Determine the (X, Y) coordinate at the center of the cell enclosing the given text.  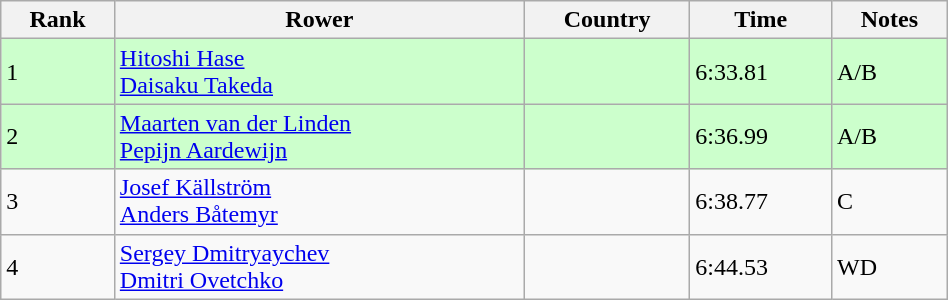
6:44.53 (761, 266)
Rank (58, 20)
Country (606, 20)
Rower (319, 20)
Josef Källström Anders Båtemyr (319, 202)
Time (761, 20)
1 (58, 72)
4 (58, 266)
6:38.77 (761, 202)
C (889, 202)
6:36.99 (761, 136)
Hitoshi Hase Daisaku Takeda (319, 72)
Maarten van der Linden Pepijn Aardewijn (319, 136)
2 (58, 136)
3 (58, 202)
Notes (889, 20)
6:33.81 (761, 72)
Sergey Dmitryaychev Dmitri Ovetchko (319, 266)
WD (889, 266)
